Find where the given text appears and provide that cell's center as (X, Y) coordinate. 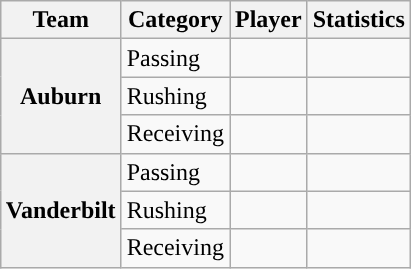
Team (60, 20)
Statistics (358, 20)
Category (175, 20)
Player (269, 20)
Auburn (60, 96)
Vanderbilt (60, 210)
